Extract the (x, y) coordinate from the center of the cell holding the provided text.  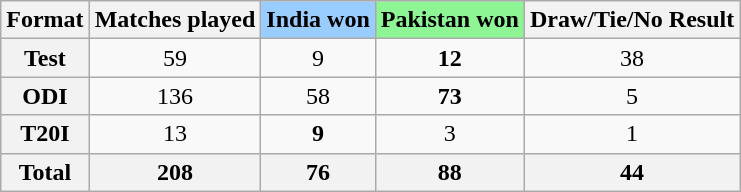
13 (175, 134)
59 (175, 58)
Pakistan won (450, 20)
58 (318, 96)
208 (175, 172)
1 (632, 134)
5 (632, 96)
3 (450, 134)
88 (450, 172)
12 (450, 58)
38 (632, 58)
Format (45, 20)
76 (318, 172)
Draw/Tie/No Result (632, 20)
Test (45, 58)
44 (632, 172)
India won (318, 20)
Matches played (175, 20)
Total (45, 172)
ODI (45, 96)
73 (450, 96)
136 (175, 96)
T20I (45, 134)
